Find where the given text appears and provide that cell's center as (X, Y) coordinate. 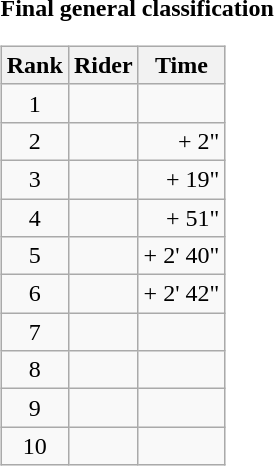
4 (34, 217)
+ 2' 42" (182, 294)
+ 2' 40" (182, 256)
Time (182, 65)
8 (34, 370)
+ 51" (182, 217)
+ 2" (182, 141)
9 (34, 408)
3 (34, 179)
Rider (103, 65)
7 (34, 332)
1 (34, 103)
10 (34, 446)
Rank (34, 65)
+ 19" (182, 179)
6 (34, 294)
2 (34, 141)
5 (34, 256)
